Determine the (x, y) coordinate at the center of the cell enclosing the given text.  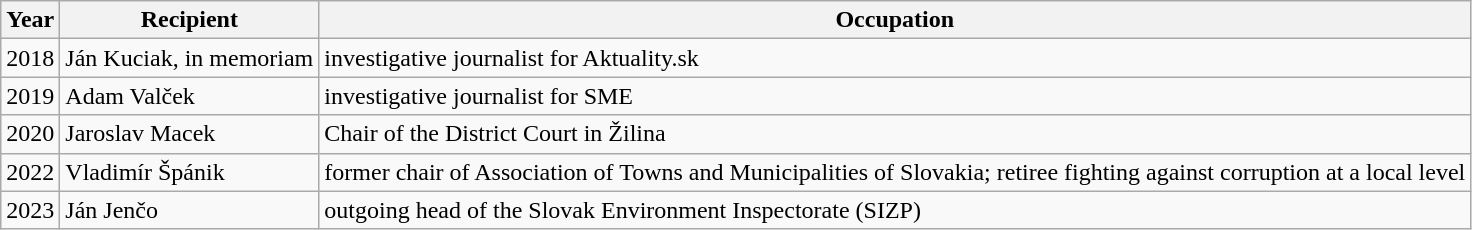
investigative journalist for SME (895, 96)
Jaroslav Macek (190, 134)
Year (30, 20)
outgoing head of the Slovak Environment Inspectorate (SIZP) (895, 210)
Ján Jenčo (190, 210)
Ján Kuciak, in memoriam (190, 58)
Chair of the District Court in Žilina (895, 134)
2020 (30, 134)
2019 (30, 96)
2018 (30, 58)
investigative journalist for Aktuality.sk (895, 58)
former chair of Association of Towns and Municipalities of Slovakia; retiree fighting against corruption at a local level (895, 172)
Adam Valček (190, 96)
2023 (30, 210)
Recipient (190, 20)
Occupation (895, 20)
2022 (30, 172)
Vladimír Špánik (190, 172)
